Identify which cell holds the provided text, then report its [x, y] central coordinate. 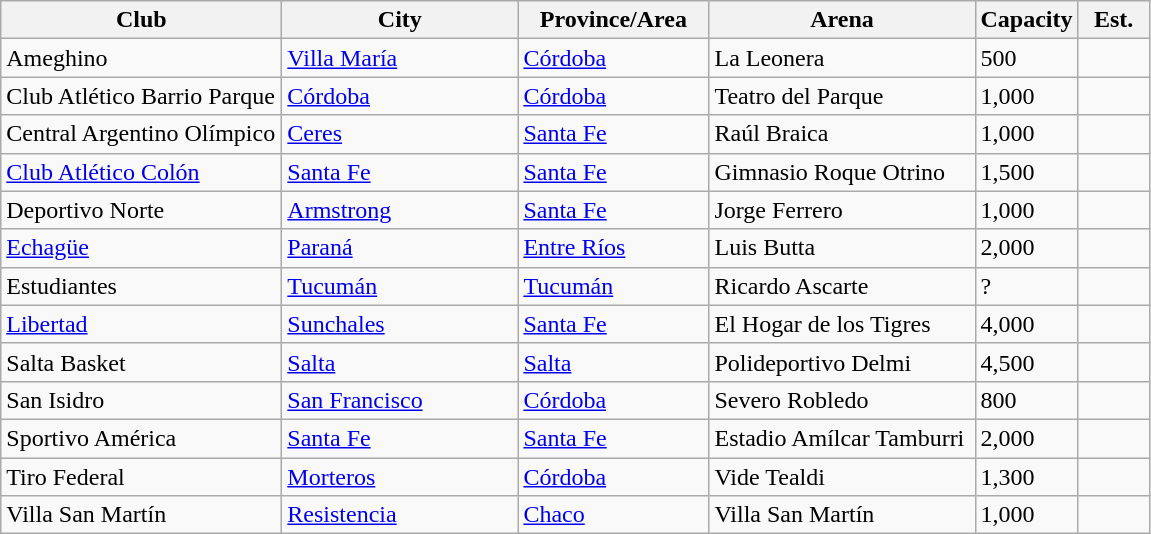
Echagüe [142, 248]
800 [1026, 400]
Club Atlético Barrio Parque [142, 96]
Armstrong [400, 210]
Resistencia [400, 515]
Estudiantes [142, 286]
Libertad [142, 324]
Sportivo América [142, 438]
Est. [1114, 20]
Province/Area [614, 20]
Gimnasio Roque Otrino [842, 172]
Polideportivo Delmi [842, 362]
500 [1026, 58]
San Isidro [142, 400]
Jorge Ferrero [842, 210]
Salta Basket [142, 362]
1,500 [1026, 172]
Club Atlético Colón [142, 172]
Luis Butta [842, 248]
4,000 [1026, 324]
Severo Robledo [842, 400]
Teatro del Parque [842, 96]
Ricardo Ascarte [842, 286]
San Francisco [400, 400]
Vide Tealdi [842, 477]
Paraná [400, 248]
Deportivo Norte [142, 210]
Central Argentino Olímpico [142, 134]
Villa María [400, 58]
Capacity [1026, 20]
Estadio Amílcar Tamburri [842, 438]
Ceres [400, 134]
Sunchales [400, 324]
Entre Ríos [614, 248]
La Leonera [842, 58]
Raúl Braica [842, 134]
El Hogar de los Tigres [842, 324]
Morteros [400, 477]
1,300 [1026, 477]
City [400, 20]
Club [142, 20]
Arena [842, 20]
Ameghino [142, 58]
Chaco [614, 515]
? [1026, 286]
4,500 [1026, 362]
Tiro Federal [142, 477]
